From the cell containing the given text, extract its center point as (x, y) coordinate. 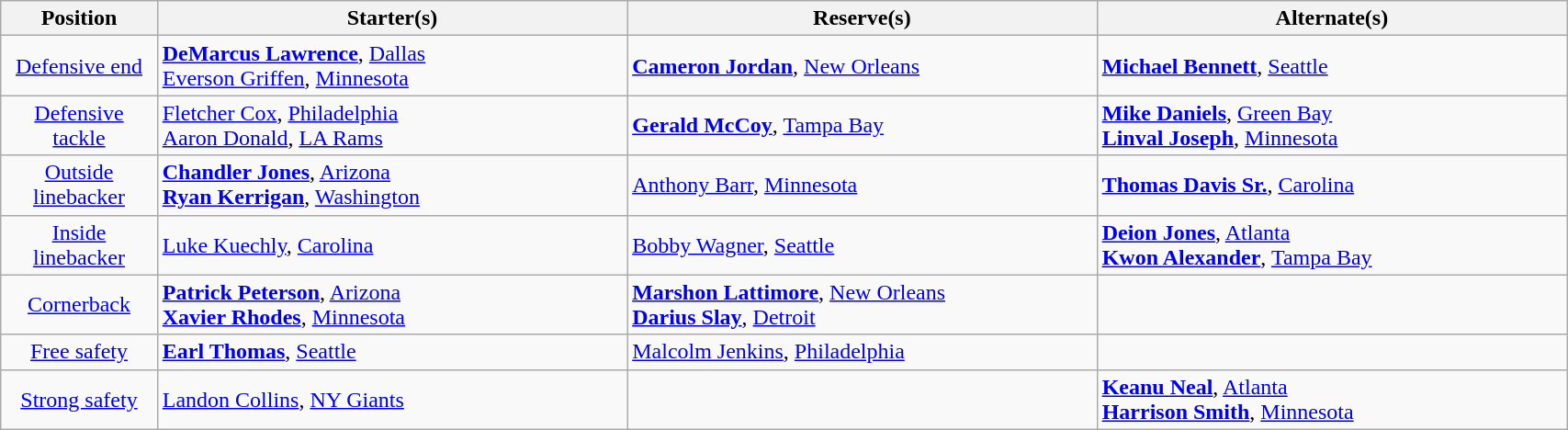
Outside linebacker (79, 186)
Strong safety (79, 399)
Position (79, 18)
Luke Kuechly, Carolina (391, 244)
Cornerback (79, 305)
Fletcher Cox, Philadelphia Aaron Donald, LA Rams (391, 125)
Cameron Jordan, New Orleans (862, 66)
DeMarcus Lawrence, Dallas Everson Griffen, Minnesota (391, 66)
Landon Collins, NY Giants (391, 399)
Defensive end (79, 66)
Chandler Jones, Arizona Ryan Kerrigan, Washington (391, 186)
Reserve(s) (862, 18)
Earl Thomas, Seattle (391, 352)
Gerald McCoy, Tampa Bay (862, 125)
Starter(s) (391, 18)
Anthony Barr, Minnesota (862, 186)
Deion Jones, Atlanta Kwon Alexander, Tampa Bay (1332, 244)
Malcolm Jenkins, Philadelphia (862, 352)
Thomas Davis Sr., Carolina (1332, 186)
Michael Bennett, Seattle (1332, 66)
Free safety (79, 352)
Mike Daniels, Green Bay Linval Joseph, Minnesota (1332, 125)
Marshon Lattimore, New Orleans Darius Slay, Detroit (862, 305)
Keanu Neal, Atlanta Harrison Smith, Minnesota (1332, 399)
Bobby Wagner, Seattle (862, 244)
Alternate(s) (1332, 18)
Inside linebacker (79, 244)
Patrick Peterson, Arizona Xavier Rhodes, Minnesota (391, 305)
Defensive tackle (79, 125)
